Find where the given text appears and provide that cell's center as [x, y] coordinate. 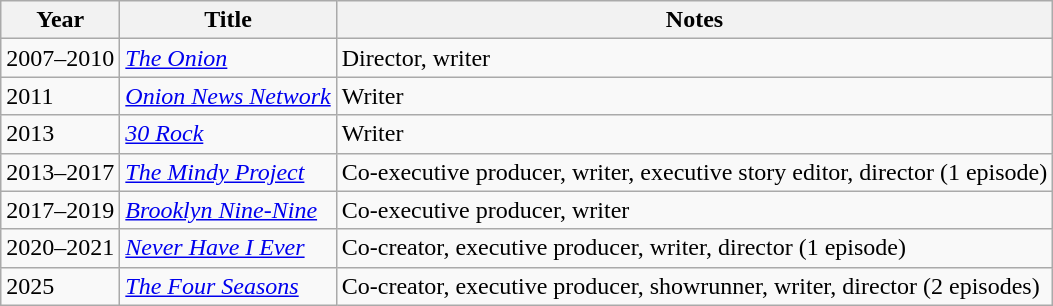
Co-creator, executive producer, writer, director (1 episode) [694, 248]
2011 [60, 96]
Director, writer [694, 58]
Year [60, 20]
30 Rock [228, 134]
Onion News Network [228, 96]
2013–2017 [60, 172]
The Four Seasons [228, 286]
The Onion [228, 58]
2017–2019 [60, 210]
Title [228, 20]
2020–2021 [60, 248]
2007–2010 [60, 58]
Never Have I Ever [228, 248]
Co-executive producer, writer [694, 210]
2013 [60, 134]
2025 [60, 286]
Co-executive producer, writer, executive story editor, director (1 episode) [694, 172]
Notes [694, 20]
Co-creator, executive producer, showrunner, writer, director (2 episodes) [694, 286]
The Mindy Project [228, 172]
Brooklyn Nine-Nine [228, 210]
